Detect which cell encompasses the target text, then output its (X, Y) center coordinate. 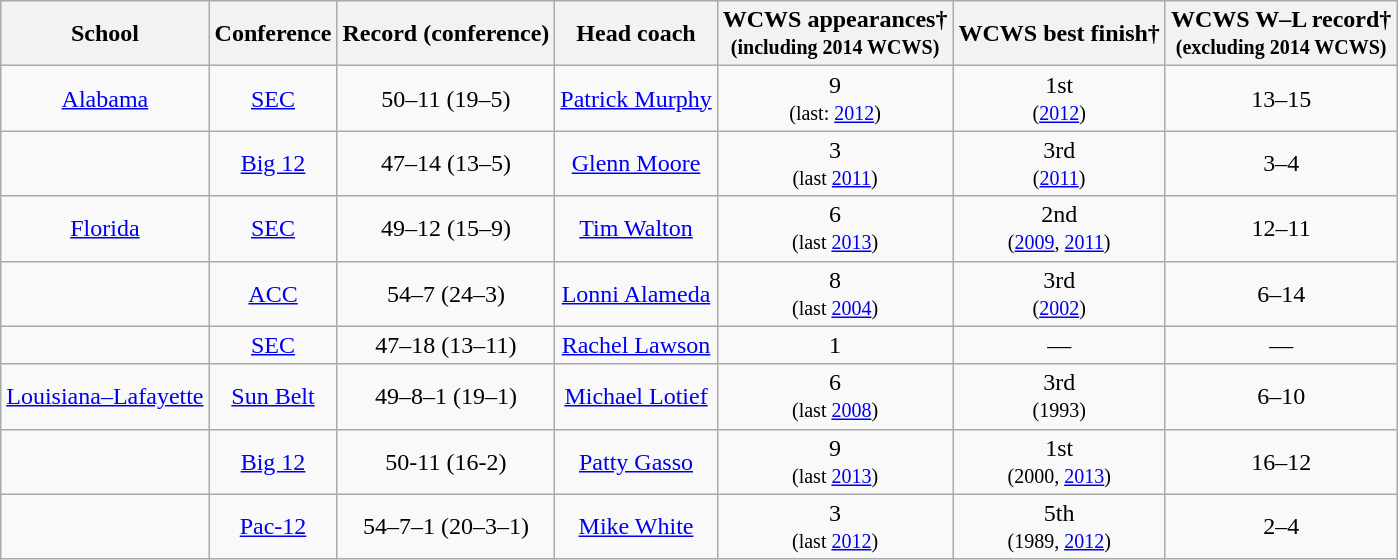
3–4 (1281, 164)
6–10 (1281, 396)
WCWS best finish† (1059, 34)
Mike White (636, 526)
50–11 (19–5) (446, 98)
Sun Belt (273, 396)
Florida (105, 228)
12–11 (1281, 228)
WCWS W–L record† (excluding 2014 WCWS) (1281, 34)
3(last 2012) (835, 526)
8(last 2004) (835, 294)
3rd(2011) (1059, 164)
50-11 (16-2) (446, 462)
3(last 2011) (835, 164)
6(last 2008) (835, 396)
Pac-12 (273, 526)
54–7 (24–3) (446, 294)
Patrick Murphy (636, 98)
Lonni Alameda (636, 294)
47–14 (13–5) (446, 164)
Michael Lotief (636, 396)
Louisiana–Lafayette (105, 396)
WCWS appearances† (including 2014 WCWS) (835, 34)
6(last 2013) (835, 228)
2–4 (1281, 526)
9(last: 2012) (835, 98)
49–8–1 (19–1) (446, 396)
3rd(2002) (1059, 294)
School (105, 34)
Rachel Lawson (636, 345)
Glenn Moore (636, 164)
ACC (273, 294)
Alabama (105, 98)
47–18 (13–11) (446, 345)
54–7–1 (20–3–1) (446, 526)
6–14 (1281, 294)
Patty Gasso (636, 462)
13–15 (1281, 98)
Tim Walton (636, 228)
1st(2012) (1059, 98)
Conference (273, 34)
5th(1989, 2012) (1059, 526)
3rd(1993) (1059, 396)
9(last 2013) (835, 462)
Head coach (636, 34)
Record (conference) (446, 34)
49–12 (15–9) (446, 228)
1st(2000, 2013) (1059, 462)
16–12 (1281, 462)
2nd(2009, 2011) (1059, 228)
1 (835, 345)
